Find where the given text appears and provide that cell's center as (x, y) coordinate. 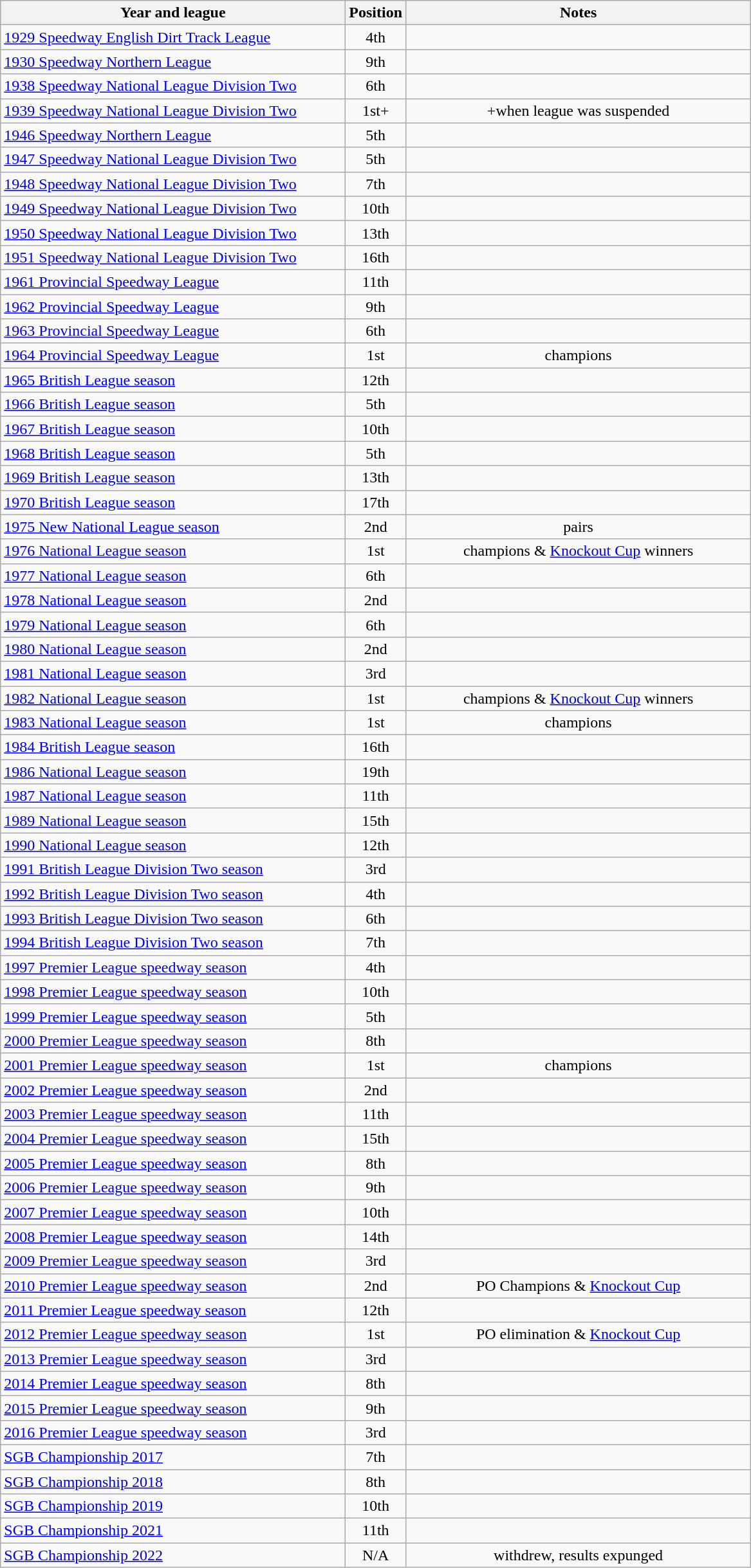
2003 Premier League speedway season (173, 1115)
1947 Speedway National League Division Two (173, 160)
1976 National League season (173, 551)
withdrew, results expunged (579, 1555)
1980 National League season (173, 649)
1948 Speedway National League Division Two (173, 184)
1986 National League season (173, 772)
1929 Speedway English Dirt Track League (173, 37)
17th (376, 502)
1992 British League Division Two season (173, 894)
1970 British League season (173, 502)
1983 National League season (173, 723)
1961 Provincial Speedway League (173, 282)
1968 British League season (173, 453)
14th (376, 1237)
1950 Speedway National League Division Two (173, 233)
N/A (376, 1555)
1998 Premier League speedway season (173, 992)
1st+ (376, 111)
1965 British League season (173, 380)
SGB Championship 2019 (173, 1506)
1999 Premier League speedway season (173, 1016)
1975 New National League season (173, 527)
1990 National League season (173, 845)
1938 Speedway National League Division Two (173, 86)
1930 Speedway Northern League (173, 62)
2011 Premier League speedway season (173, 1310)
2012 Premier League speedway season (173, 1335)
2006 Premier League speedway season (173, 1188)
2005 Premier League speedway season (173, 1163)
SGB Championship 2018 (173, 1481)
2010 Premier League speedway season (173, 1286)
2007 Premier League speedway season (173, 1212)
19th (376, 772)
2015 Premier League speedway season (173, 1408)
2008 Premier League speedway season (173, 1237)
2004 Premier League speedway season (173, 1139)
1967 British League season (173, 429)
1963 Provincial Speedway League (173, 331)
+when league was suspended (579, 111)
1994 British League Division Two season (173, 943)
1978 National League season (173, 600)
1969 British League season (173, 478)
1949 Speedway National League Division Two (173, 208)
1987 National League season (173, 796)
1964 Provincial Speedway League (173, 356)
PO Champions & Knockout Cup (579, 1286)
SGB Championship 2022 (173, 1555)
2002 Premier League speedway season (173, 1090)
2009 Premier League speedway season (173, 1261)
1997 Premier League speedway season (173, 967)
Position (376, 13)
1982 National League season (173, 698)
2013 Premier League speedway season (173, 1359)
2001 Premier League speedway season (173, 1065)
1966 British League season (173, 405)
SGB Championship 2021 (173, 1531)
1981 National League season (173, 673)
1993 British League Division Two season (173, 918)
1991 British League Division Two season (173, 870)
Year and league (173, 13)
1939 Speedway National League Division Two (173, 111)
1984 British League season (173, 747)
1989 National League season (173, 821)
1979 National League season (173, 624)
1951 Speedway National League Division Two (173, 257)
2016 Premier League speedway season (173, 1432)
PO elimination & Knockout Cup (579, 1335)
2000 Premier League speedway season (173, 1041)
1977 National League season (173, 576)
Notes (579, 13)
2014 Premier League speedway season (173, 1383)
pairs (579, 527)
SGB Championship 2017 (173, 1457)
1946 Speedway Northern League (173, 135)
1962 Provincial Speedway League (173, 307)
